Search for the cell housing the specified text and yield its (x, y) center coordinate. 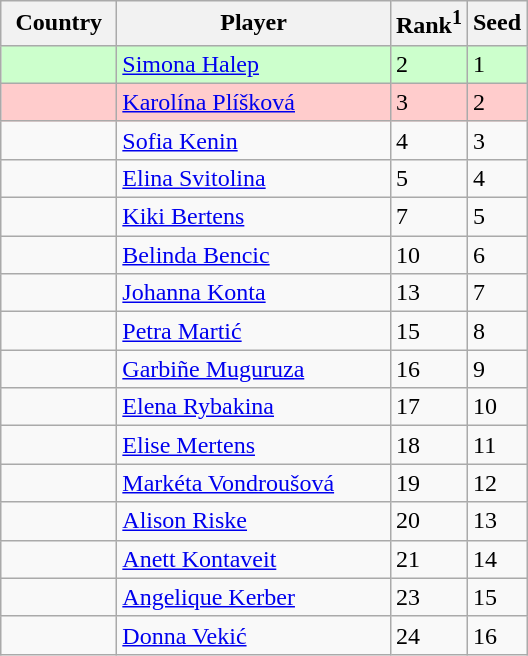
Petra Martić (254, 331)
24 (428, 635)
8 (496, 331)
Angelique Kerber (254, 597)
Elise Mertens (254, 445)
Garbiñe Muguruza (254, 369)
21 (428, 559)
18 (428, 445)
Player (254, 24)
Donna Vekić (254, 635)
19 (428, 483)
Kiki Bertens (254, 217)
Simona Halep (254, 64)
Country (59, 24)
Elena Rybakina (254, 407)
11 (496, 445)
14 (496, 559)
12 (496, 483)
Markéta Vondroušová (254, 483)
Belinda Bencic (254, 255)
Karolína Plíšková (254, 102)
Sofia Kenin (254, 140)
Johanna Konta (254, 293)
Alison Riske (254, 521)
Rank1 (428, 24)
20 (428, 521)
23 (428, 597)
Seed (496, 24)
17 (428, 407)
6 (496, 255)
Elina Svitolina (254, 178)
Anett Kontaveit (254, 559)
1 (496, 64)
9 (496, 369)
